Return the (X, Y) coordinate for the center point of the cell that contains the specified text.  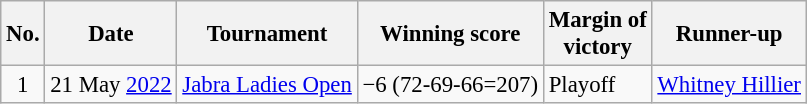
Jabra Ladies Open (267, 85)
Whitney Hillier (729, 85)
Runner-up (729, 34)
21 May 2022 (111, 85)
Tournament (267, 34)
−6 (72-69-66=207) (450, 85)
No. (23, 34)
Date (111, 34)
Playoff (598, 85)
Winning score (450, 34)
1 (23, 85)
Margin ofvictory (598, 34)
